Determine the [x, y] coordinate at the center of the cell enclosing the given text.  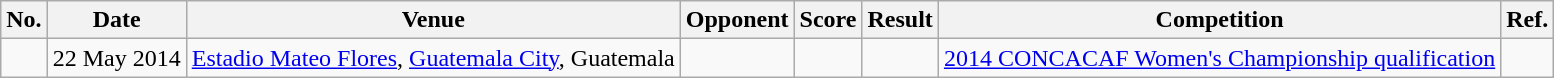
Venue [433, 20]
Competition [1219, 20]
2014 CONCACAF Women's Championship qualification [1219, 58]
No. [24, 20]
Estadio Mateo Flores, Guatemala City, Guatemala [433, 58]
Date [116, 20]
Opponent [737, 20]
Result [900, 20]
Ref. [1528, 20]
Score [828, 20]
22 May 2014 [116, 58]
